Provide the [x, y] coordinate of the cell's center where the given text is located.  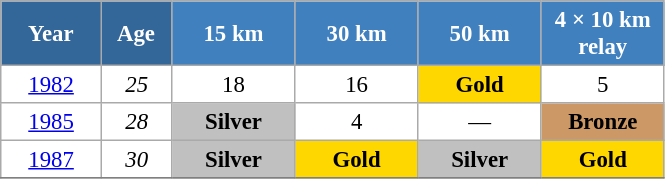
4 [356, 122]
Bronze [602, 122]
4 × 10 km relay [602, 34]
1985 [52, 122]
1982 [52, 85]
15 km [234, 34]
30 km [356, 34]
28 [136, 122]
50 km [480, 34]
Year [52, 34]
1987 [52, 160]
16 [356, 85]
25 [136, 85]
5 [602, 85]
30 [136, 160]
18 [234, 85]
— [480, 122]
Age [136, 34]
